From the cell containing the given text, extract its center point as [X, Y] coordinate. 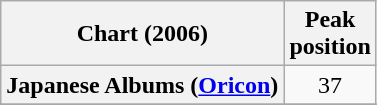
Peakposition [330, 34]
Japanese Albums (Oricon) [142, 85]
37 [330, 85]
Chart (2006) [142, 34]
